Extract the (x, y) coordinate from the center of the cell holding the provided text.  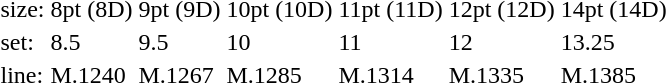
10 (280, 42)
9.5 (180, 42)
8.5 (92, 42)
12 (502, 42)
11 (390, 42)
